Scan for the cell matching the given text and deliver its (X, Y) coordinate at center. 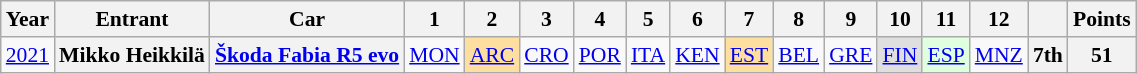
9 (850, 19)
6 (697, 19)
BEL (798, 55)
KEN (697, 55)
FIN (900, 55)
Mikko Heikkilä (132, 55)
Škoda Fabia R5 evo (307, 55)
4 (600, 19)
GRE (850, 55)
7 (750, 19)
MNZ (999, 55)
ESP (946, 55)
EST (750, 55)
12 (999, 19)
MON (434, 55)
5 (648, 19)
Points (1102, 19)
Entrant (132, 19)
51 (1102, 55)
Car (307, 19)
2021 (28, 55)
ITA (648, 55)
10 (900, 19)
ARC (492, 55)
1 (434, 19)
3 (546, 19)
2 (492, 19)
POR (600, 55)
Year (28, 19)
8 (798, 19)
11 (946, 19)
CRO (546, 55)
7th (1048, 55)
